Find where the given text appears and provide that cell's center as (X, Y) coordinate. 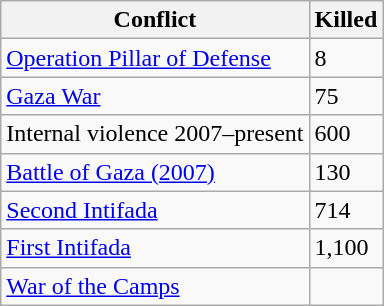
Killed (346, 20)
714 (346, 210)
75 (346, 96)
1,100 (346, 248)
Internal violence 2007–present (155, 134)
130 (346, 172)
Conflict (155, 20)
Battle of Gaza (2007) (155, 172)
First Intifada (155, 248)
Second Intifada (155, 210)
600 (346, 134)
Gaza War (155, 96)
8 (346, 58)
Operation Pillar of Defense (155, 58)
War of the Camps (155, 286)
